Detect which cell encompasses the target text, then output its [X, Y] center coordinate. 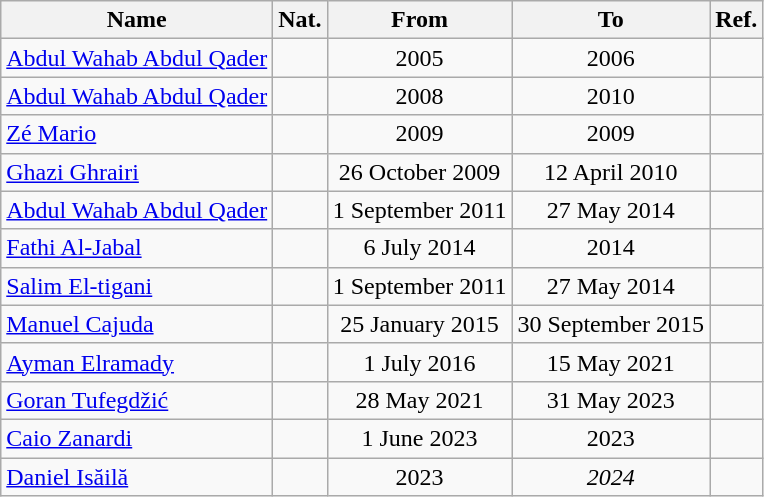
Daniel Isăilă [137, 477]
Nat. [300, 20]
To [611, 20]
26 October 2009 [420, 172]
Name [137, 20]
15 May 2021 [611, 362]
From [420, 20]
1 June 2023 [420, 438]
1 July 2016 [420, 362]
Caio Zanardi [137, 438]
2006 [611, 58]
2010 [611, 96]
Manuel Cajuda [137, 324]
30 September 2015 [611, 324]
2005 [420, 58]
25 January 2015 [420, 324]
12 April 2010 [611, 172]
Goran Tufegdžić [137, 400]
6 July 2014 [420, 248]
2024 [611, 477]
28 May 2021 [420, 400]
Fathi Al-Jabal [137, 248]
2014 [611, 248]
2008 [420, 96]
Zé Mario [137, 134]
Ayman Elramady [137, 362]
Ref. [736, 20]
Ghazi Ghrairi [137, 172]
31 May 2023 [611, 400]
Salim El-tigani [137, 286]
